Locate the cell with the specified text and output its [X, Y] center coordinate. 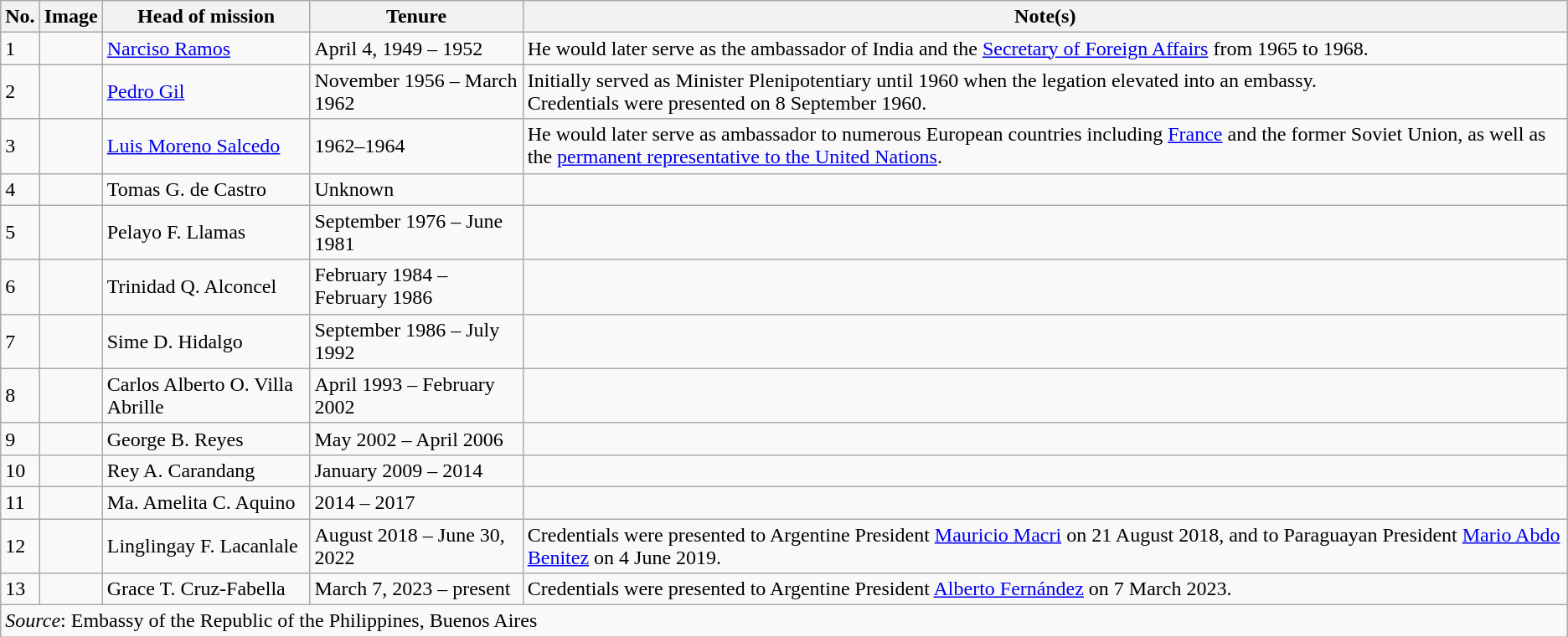
1 [20, 49]
September 1976 – June 1981 [416, 233]
12 [20, 546]
Narciso Ramos [206, 49]
4 [20, 189]
Ma. Amelita C. Aquino [206, 502]
Rey A. Carandang [206, 470]
April 1993 – February 2002 [416, 395]
No. [20, 17]
Pedro Gil [206, 92]
Note(s) [1045, 17]
1962–1964 [416, 146]
Credentials were presented to Argentine President Alberto Fernández on 7 March 2023. [1045, 589]
3 [20, 146]
Image [70, 17]
Tomas G. de Castro [206, 189]
Grace T. Cruz-Fabella [206, 589]
Linglingay F. Lacanlale [206, 546]
April 4, 1949 – 1952 [416, 49]
13 [20, 589]
Tenure [416, 17]
Head of mission [206, 17]
Unknown [416, 189]
Luis Moreno Salcedo [206, 146]
11 [20, 502]
Sime D. Hidalgo [206, 342]
George B. Reyes [206, 439]
5 [20, 233]
Source: Embassy of the Republic of the Philippines, Buenos Aires [784, 621]
November 1956 – March 1962 [416, 92]
Initially served as Minister Plenipotentiary until 1960 when the legation elevated into an embassy.Credentials were presented on 8 September 1960. [1045, 92]
10 [20, 470]
Carlos Alberto O. Villa Abrille [206, 395]
2014 – 2017 [416, 502]
9 [20, 439]
May 2002 – April 2006 [416, 439]
Credentials were presented to Argentine President Mauricio Macri on 21 August 2018, and to Paraguayan President Mario Abdo Benitez on 4 June 2019. [1045, 546]
Trinidad Q. Alconcel [206, 286]
January 2009 – 2014 [416, 470]
He would later serve as the ambassador of India and the Secretary of Foreign Affairs from 1965 to 1968. [1045, 49]
September 1986 – July 1992 [416, 342]
8 [20, 395]
2 [20, 92]
August 2018 – June 30, 2022 [416, 546]
March 7, 2023 – present [416, 589]
7 [20, 342]
February 1984 – February 1986 [416, 286]
6 [20, 286]
Pelayo F. Llamas [206, 233]
